Return the (X, Y) coordinate for the center point of the cell that contains the specified text.  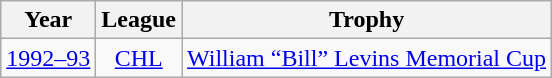
1992–93 (48, 58)
CHL (139, 58)
Trophy (367, 20)
Year (48, 20)
League (139, 20)
William “Bill” Levins Memorial Cup (367, 58)
